For the text-containing cell, return its midpoint in (X, Y) coordinate format. 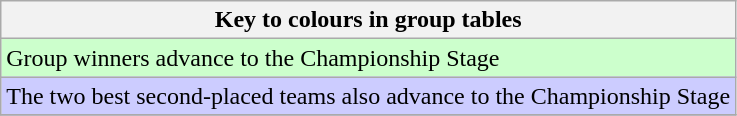
Group winners advance to the Championship Stage (368, 58)
Key to colours in group tables (368, 20)
The two best second-placed teams also advance to the Championship Stage (368, 96)
